Scan for the cell matching the given text and deliver its (X, Y) coordinate at center. 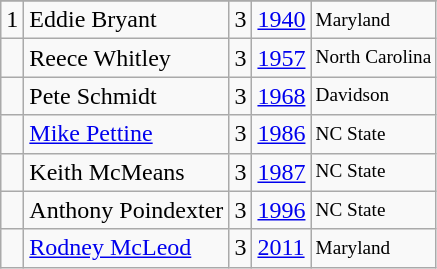
1968 (282, 96)
North Carolina (374, 58)
1987 (282, 172)
1957 (282, 58)
Keith McMeans (126, 172)
Davidson (374, 96)
Anthony Poindexter (126, 210)
1 (12, 20)
Pete Schmidt (126, 96)
2011 (282, 248)
Reece Whitley (126, 58)
Eddie Bryant (126, 20)
1986 (282, 134)
Rodney McLeod (126, 248)
1996 (282, 210)
Mike Pettine (126, 134)
1940 (282, 20)
